Search for the cell housing the specified text and yield its (X, Y) center coordinate. 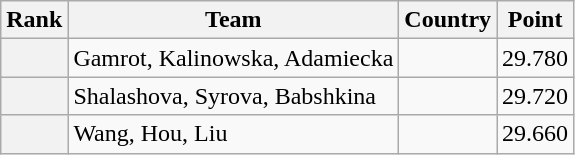
Wang, Hou, Liu (234, 134)
Shalashova, Syrova, Babshkina (234, 96)
Team (234, 20)
29.660 (536, 134)
Point (536, 20)
29.720 (536, 96)
29.780 (536, 58)
Gamrot, Kalinowska, Adamiecka (234, 58)
Rank (34, 20)
Country (448, 20)
